Pinpoint the cell where the given text exists, returning its [x, y] midpoint coordinate. 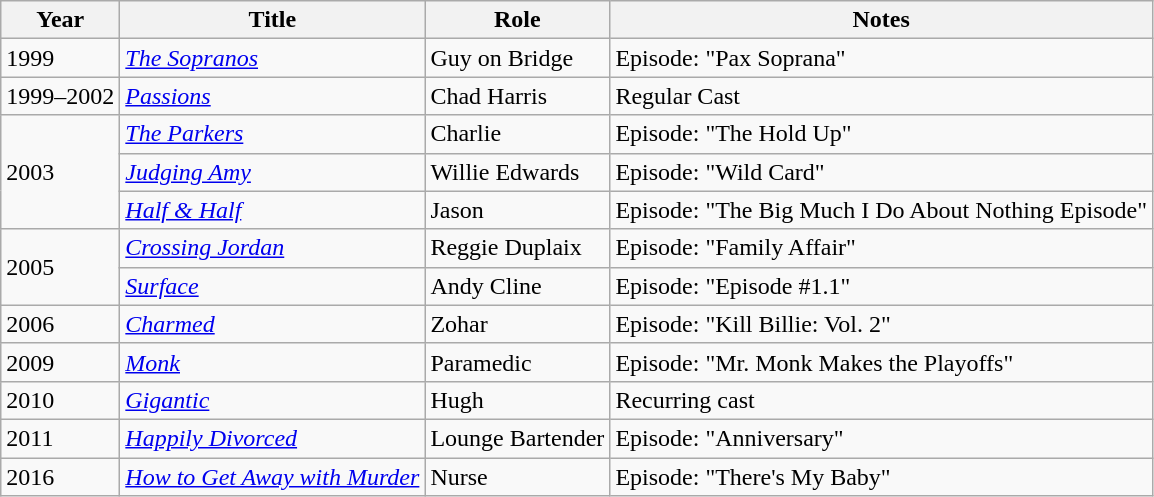
Episode: "Pax Soprana" [882, 58]
2003 [60, 172]
Half & Half [272, 210]
Charlie [518, 134]
2005 [60, 267]
2011 [60, 438]
Passions [272, 96]
Episode: "Family Affair" [882, 248]
1999–2002 [60, 96]
Episode: "Mr. Monk Makes the Playoffs" [882, 362]
Episode: "The Big Much I Do About Nothing Episode" [882, 210]
The Sopranos [272, 58]
Role [518, 20]
Monk [272, 362]
2009 [60, 362]
Episode: "There's My Baby" [882, 477]
Regular Cast [882, 96]
Episode: "Kill Billie: Vol. 2" [882, 324]
Paramedic [518, 362]
Year [60, 20]
Willie Edwards [518, 172]
Crossing Jordan [272, 248]
Episode: "Episode #1.1" [882, 286]
Guy on Bridge [518, 58]
Episode: "Wild Card" [882, 172]
Happily Divorced [272, 438]
Episode: "The Hold Up" [882, 134]
Zohar [518, 324]
The Parkers [272, 134]
Episode: "Anniversary" [882, 438]
Andy Cline [518, 286]
Judging Amy [272, 172]
Jason [518, 210]
How to Get Away with Murder [272, 477]
Recurring cast [882, 400]
1999 [60, 58]
Charmed [272, 324]
Nurse [518, 477]
2010 [60, 400]
Reggie Duplaix [518, 248]
Chad Harris [518, 96]
2016 [60, 477]
2006 [60, 324]
Lounge Bartender [518, 438]
Title [272, 20]
Surface [272, 286]
Hugh [518, 400]
Notes [882, 20]
Gigantic [272, 400]
